Extract the [x, y] coordinate from the center of the cell holding the provided text.  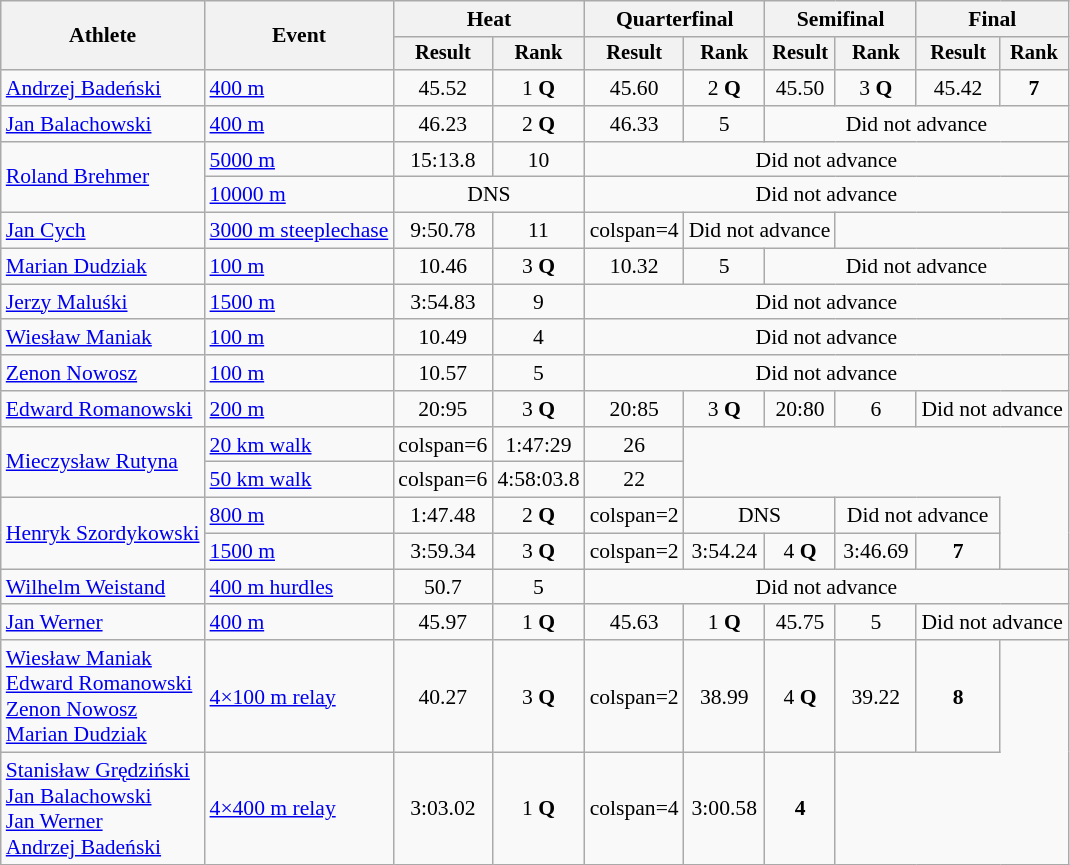
Andrzej Badeński [103, 88]
3:59.34 [442, 552]
46.23 [442, 124]
8 [958, 696]
3:00.58 [724, 809]
Marian Dudziak [103, 267]
4×400 m relay [300, 809]
3:54.83 [442, 302]
39.22 [876, 696]
5000 m [300, 160]
Henryk Szordykowski [103, 534]
20:80 [800, 409]
38.99 [724, 696]
10000 m [300, 195]
10.57 [442, 373]
50.7 [442, 587]
4×100 m relay [300, 696]
20:85 [634, 409]
Semifinal [841, 19]
20 km walk [300, 445]
Final [992, 19]
1:47:29 [538, 445]
Jerzy Maluśki [103, 302]
9:50.78 [442, 231]
45.75 [800, 623]
10.49 [442, 338]
Heat [488, 19]
200 m [300, 409]
Wiesław Maniak [103, 338]
45.50 [800, 88]
Stanisław GrędzińskiJan BalachowskiJan WernerAndrzej Badeński [103, 809]
45.63 [634, 623]
20:95 [442, 409]
3:46.69 [876, 552]
800 m [300, 516]
Quarterfinal [675, 19]
22 [634, 480]
3:54.24 [724, 552]
26 [634, 445]
400 m hurdles [300, 587]
10.32 [634, 267]
Mieczysław Rutyna [103, 462]
40.27 [442, 696]
1:47.48 [442, 516]
3:03.02 [442, 809]
4:58:03.8 [538, 480]
10.46 [442, 267]
50 km walk [300, 480]
45.60 [634, 88]
11 [538, 231]
Jan Cych [103, 231]
10 [538, 160]
46.33 [634, 124]
Jan Balachowski [103, 124]
Athlete [103, 36]
15:13.8 [442, 160]
Roland Brehmer [103, 178]
Wiesław Maniak Edward RomanowskiZenon NowoszMarian Dudziak [103, 696]
Event [300, 36]
Zenon Nowosz [103, 373]
Jan Werner [103, 623]
45.42 [958, 88]
Edward Romanowski [103, 409]
9 [538, 302]
45.97 [442, 623]
Wilhelm Weistand [103, 587]
3000 m steeplechase [300, 231]
6 [876, 409]
45.52 [442, 88]
